Determine the [x, y] coordinate at the center of the cell enclosing the given text.  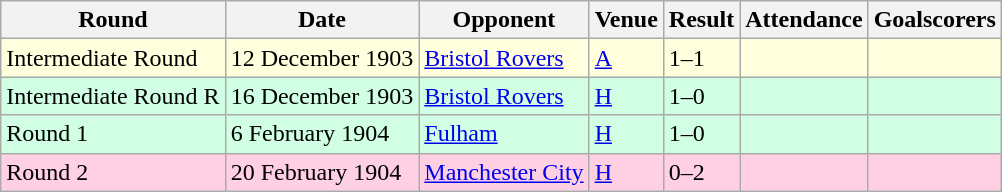
Goalscorers [934, 20]
Round 2 [113, 172]
Fulham [504, 134]
Intermediate Round [113, 58]
A [626, 58]
0–2 [701, 172]
Venue [626, 20]
6 February 1904 [322, 134]
Manchester City [504, 172]
Round [113, 20]
16 December 1903 [322, 96]
Attendance [804, 20]
20 February 1904 [322, 172]
Round 1 [113, 134]
1–1 [701, 58]
Opponent [504, 20]
Result [701, 20]
12 December 1903 [322, 58]
Intermediate Round R [113, 96]
Date [322, 20]
